Return the (X, Y) coordinate for the center point of the cell that contains the specified text.  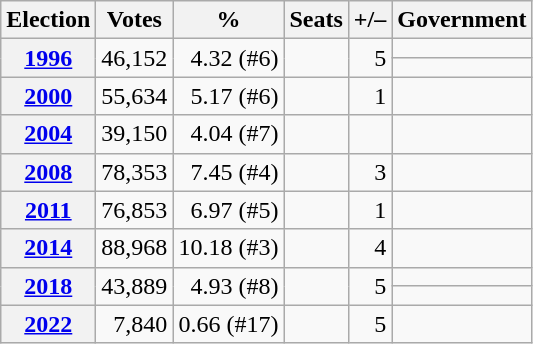
55,634 (134, 96)
7,840 (134, 324)
76,853 (134, 210)
Votes (134, 20)
Election (48, 20)
2022 (48, 324)
7.45 (#4) (228, 172)
Government (462, 20)
+/– (370, 20)
88,968 (134, 248)
Seats (316, 20)
2018 (48, 286)
46,152 (134, 58)
2000 (48, 96)
4.04 (#7) (228, 134)
4.32 (#6) (228, 58)
2008 (48, 172)
% (228, 20)
78,353 (134, 172)
2014 (48, 248)
6.97 (#5) (228, 210)
2011 (48, 210)
0.66 (#17) (228, 324)
1996 (48, 58)
4 (370, 248)
4.93 (#8) (228, 286)
10.18 (#3) (228, 248)
39,150 (134, 134)
5.17 (#6) (228, 96)
43,889 (134, 286)
2004 (48, 134)
3 (370, 172)
